Provide the [x, y] coordinate of the cell's center where the given text is located.  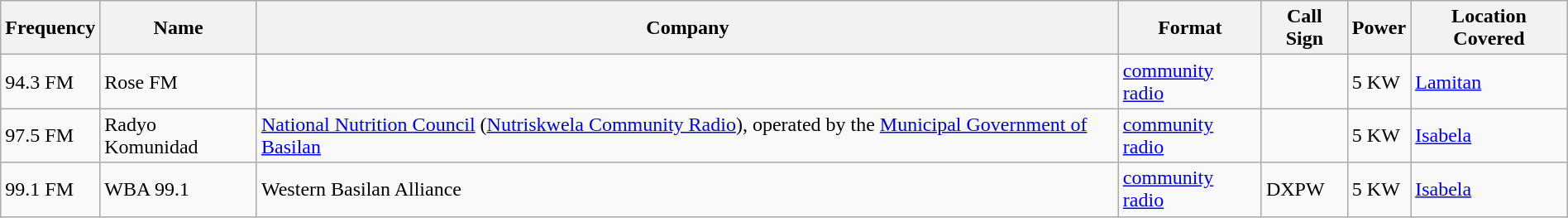
Location Covered [1489, 28]
Power [1379, 28]
Call Sign [1304, 28]
Name [179, 28]
WBA 99.1 [179, 189]
Format [1189, 28]
94.3 FM [50, 81]
Lamitan [1489, 81]
Rose FM [179, 81]
Company [687, 28]
Western Basilan Alliance [687, 189]
National Nutrition Council (Nutriskwela Community Radio), operated by the Municipal Government of Basilan [687, 136]
Radyo Komunidad [179, 136]
Frequency [50, 28]
97.5 FM [50, 136]
99.1 FM [50, 189]
DXPW [1304, 189]
